Provide the (X, Y) coordinate of the cell's center where the given text is located.  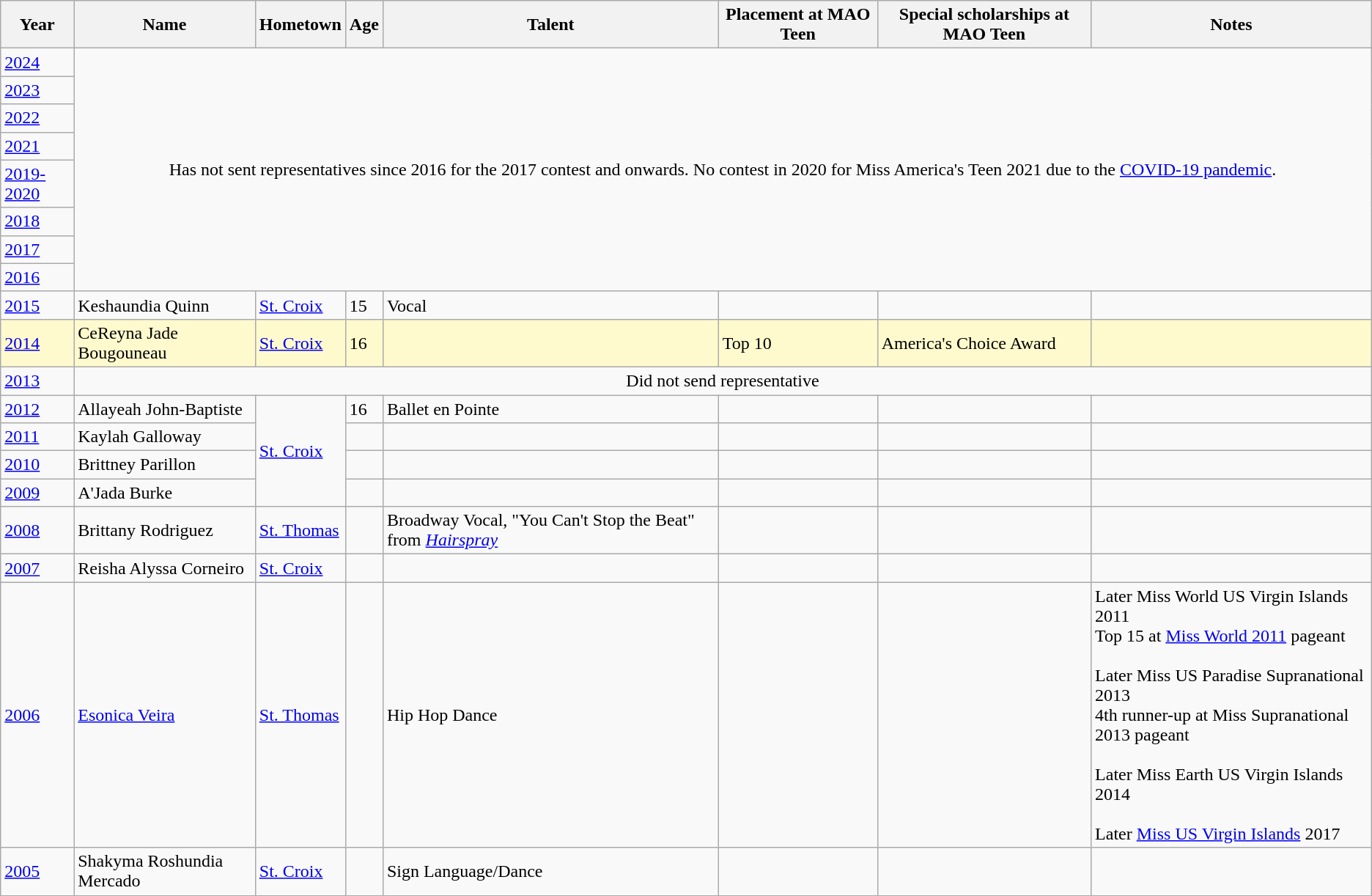
Top 10 (797, 343)
2014 (37, 343)
2015 (37, 305)
Age (364, 25)
2024 (37, 62)
Kaylah Galloway (165, 437)
CeReyna Jade Bougouneau (165, 343)
Notes (1231, 25)
2019-2020 (37, 183)
Name (165, 25)
Vocal (550, 305)
Broadway Vocal, "You Can't Stop the Beat" from Hairspray (550, 531)
2007 (37, 568)
2016 (37, 277)
15 (364, 305)
Hometown (300, 25)
Year (37, 25)
2008 (37, 531)
2006 (37, 715)
Shakyma Roshundia Mercado (165, 871)
Special scholarships at MAO Teen (984, 25)
America's Choice Award (984, 343)
Talent (550, 25)
2017 (37, 249)
Sign Language/Dance (550, 871)
Keshaundia Quinn (165, 305)
2005 (37, 871)
Hip Hop Dance (550, 715)
Placement at MAO Teen (797, 25)
2023 (37, 90)
2011 (37, 437)
2018 (37, 221)
2021 (37, 146)
Ballet en Pointe (550, 408)
A'Jada Burke (165, 493)
Did not send representative (723, 381)
Brittney Parillon (165, 465)
Reisha Alyssa Corneiro (165, 568)
Allayeah John-Baptiste (165, 408)
2009 (37, 493)
Brittany Rodriguez (165, 531)
2022 (37, 118)
2013 (37, 381)
2010 (37, 465)
2012 (37, 408)
Esonica Veira (165, 715)
